Provide the [x, y] coordinate of the cell's center where the given text is located.  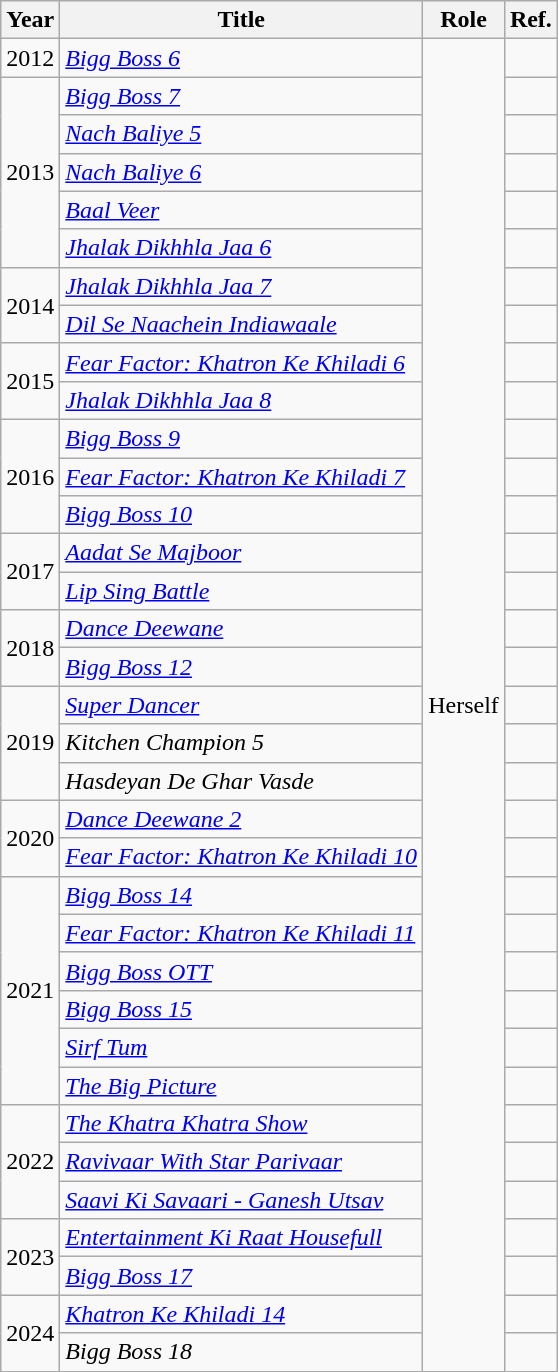
Bigg Boss 18 [242, 1352]
Ref. [530, 20]
2012 [30, 58]
Year [30, 20]
Bigg Boss 6 [242, 58]
2021 [30, 990]
Role [464, 20]
Khatron Ke Khiladi 14 [242, 1314]
Bigg Boss 9 [242, 438]
Nach Baliye 6 [242, 172]
Jhalak Dikhhla Jaa 6 [242, 248]
Bigg Boss 7 [242, 96]
Kitchen Champion 5 [242, 743]
2017 [30, 572]
Sirf Tum [242, 1047]
Dance Deewane 2 [242, 819]
Dil Se Naachein Indiawaale [242, 324]
The Khatra Khatra Show [242, 1124]
The Big Picture [242, 1085]
Super Dancer [242, 705]
2018 [30, 648]
2014 [30, 305]
Bigg Boss 17 [242, 1276]
Bigg Boss 10 [242, 515]
Hasdeyan De Ghar Vasde [242, 781]
Bigg Boss OTT [242, 971]
Entertainment Ki Raat Housefull [242, 1238]
Lip Sing Battle [242, 591]
Title [242, 20]
Fear Factor: Khatron Ke Khiladi 6 [242, 362]
Bigg Boss 12 [242, 667]
Ravivaar With Star Parivaar [242, 1162]
Aadat Se Majboor [242, 553]
Jhalak Dikhhla Jaa 8 [242, 400]
Nach Baliye 5 [242, 134]
Bigg Boss 14 [242, 895]
2020 [30, 838]
2013 [30, 172]
Dance Deewane [242, 629]
2023 [30, 1257]
2019 [30, 743]
Herself [464, 705]
Bigg Boss 15 [242, 1009]
2016 [30, 476]
Fear Factor: Khatron Ke Khiladi 7 [242, 477]
2015 [30, 381]
Baal Veer [242, 210]
2022 [30, 1162]
Saavi Ki Savaari - Ganesh Utsav [242, 1200]
2024 [30, 1333]
Jhalak Dikhhla Jaa 7 [242, 286]
Fear Factor: Khatron Ke Khiladi 10 [242, 857]
Fear Factor: Khatron Ke Khiladi 11 [242, 933]
